From the cell containing the given text, extract its center point as [x, y] coordinate. 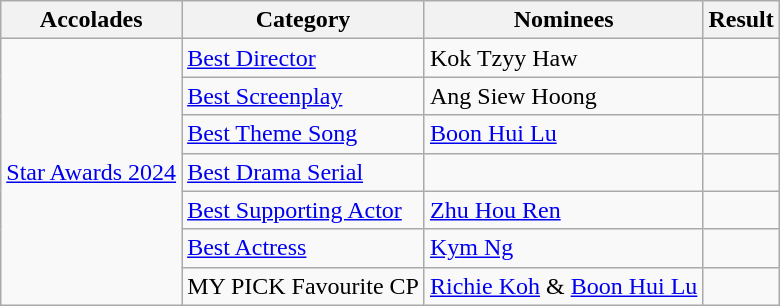
Result [741, 20]
Richie Koh & Boon Hui Lu [563, 286]
Best Director [304, 58]
Zhu Hou Ren [563, 210]
Accolades [92, 20]
Nominees [563, 20]
Boon Hui Lu [563, 134]
Kym Ng [563, 248]
Best Drama Serial [304, 172]
Kok Tzyy Haw [563, 58]
Ang Siew Hoong [563, 96]
Best Screenplay [304, 96]
Best Supporting Actor [304, 210]
Best Theme Song [304, 134]
Best Actress [304, 248]
Star Awards 2024 [92, 172]
MY PICK Favourite CP [304, 286]
Category [304, 20]
